Pinpoint the cell where the given text exists, returning its [x, y] midpoint coordinate. 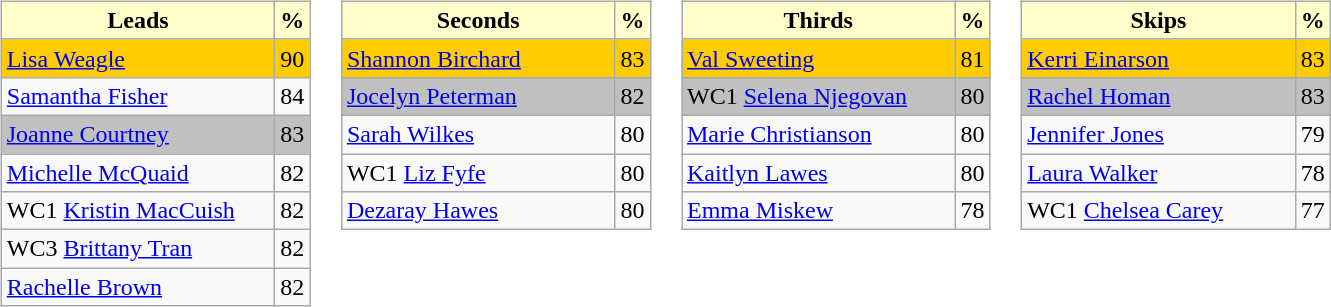
Laura Walker [1159, 173]
Sarah Wilkes [478, 134]
90 [292, 58]
Seconds [478, 20]
Dezaray Hawes [478, 211]
Jocelyn Peterman [478, 96]
84 [292, 96]
Lisa Weagle [138, 58]
Val Sweeting [819, 58]
81 [972, 58]
77 [1312, 211]
Shannon Birchard [478, 58]
WC1 Selena Njegovan [819, 96]
Emma Miskew [819, 211]
Leads [138, 20]
Thirds [819, 20]
Jennifer Jones [1159, 134]
Marie Christianson [819, 134]
Rachel Homan [1159, 96]
Kaitlyn Lawes [819, 173]
WC3 Brittany Tran [138, 249]
Rachelle Brown [138, 287]
WC1 Chelsea Carey [1159, 211]
Michelle McQuaid [138, 173]
Joanne Courtney [138, 134]
79 [1312, 134]
WC1 Kristin MacCuish [138, 211]
Samantha Fisher [138, 96]
Kerri Einarson [1159, 58]
WC1 Liz Fyfe [478, 173]
Skips [1159, 20]
